Capture the cell that displays the provided text and extract its (x, y) central coordinate. 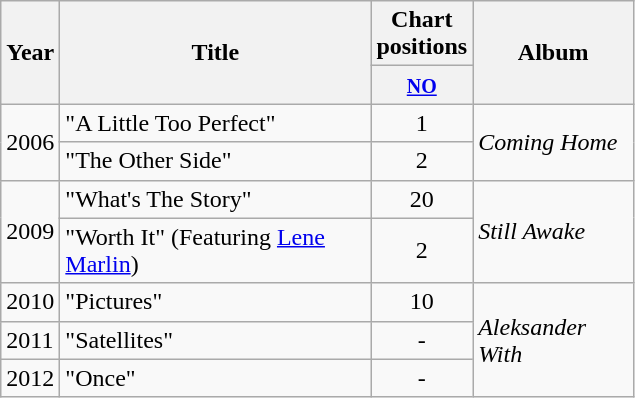
20 (422, 199)
"A Little Too Perfect" (216, 123)
"Satellites" (216, 340)
Aleksander With (554, 340)
"The Other Side" (216, 161)
NO (422, 85)
"Worth It" (Featuring Lene Marlin) (216, 250)
2006 (30, 142)
2009 (30, 232)
Coming Home (554, 142)
Still Awake (554, 232)
"Once" (216, 378)
Album (554, 52)
Title (216, 52)
2011 (30, 340)
"Pictures" (216, 302)
10 (422, 302)
2010 (30, 302)
"What's The Story" (216, 199)
2012 (30, 378)
Chart positions (422, 34)
Year (30, 52)
1 (422, 123)
